Detect which cell encompasses the target text, then output its [x, y] center coordinate. 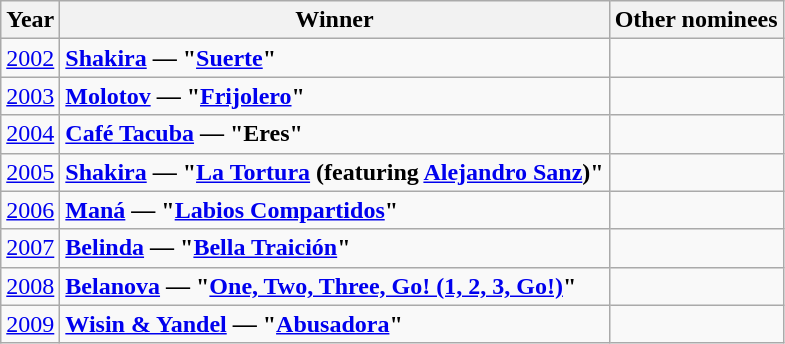
Café Tacuba — "Eres" [334, 134]
Belanova — "One, Two, Three, Go! (1, 2, 3, Go!)" [334, 286]
Molotov — "Frijolero" [334, 96]
Maná — "Labios Compartidos" [334, 210]
2002 [30, 58]
2004 [30, 134]
Year [30, 20]
2008 [30, 286]
2006 [30, 210]
Wisin & Yandel — "Abusadora" [334, 324]
2007 [30, 248]
2009 [30, 324]
Other nominees [696, 20]
2003 [30, 96]
Shakira — "La Tortura (featuring Alejandro Sanz)" [334, 172]
Belinda — "Bella Traición" [334, 248]
Shakira — "Suerte" [334, 58]
2005 [30, 172]
Winner [334, 20]
